Capture the cell that displays the provided text and extract its (X, Y) central coordinate. 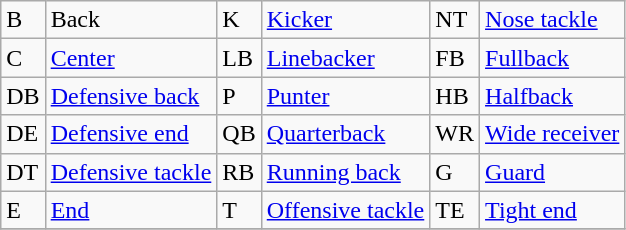
End (131, 210)
FB (455, 58)
DB (23, 96)
Linebacker (346, 58)
QB (239, 134)
Nose tackle (552, 20)
P (239, 96)
Center (131, 58)
G (455, 172)
E (23, 210)
TE (455, 210)
LB (239, 58)
Defensive end (131, 134)
T (239, 210)
Tight end (552, 210)
Kicker (346, 20)
K (239, 20)
Wide receiver (552, 134)
Halfback (552, 96)
DE (23, 134)
C (23, 58)
HB (455, 96)
Guard (552, 172)
Fullback (552, 58)
RB (239, 172)
DT (23, 172)
Defensive tackle (131, 172)
NT (455, 20)
WR (455, 134)
Back (131, 20)
B (23, 20)
Quarterback (346, 134)
Punter (346, 96)
Running back (346, 172)
Offensive tackle (346, 210)
Defensive back (131, 96)
